Scan for the cell matching the given text and deliver its (X, Y) coordinate at center. 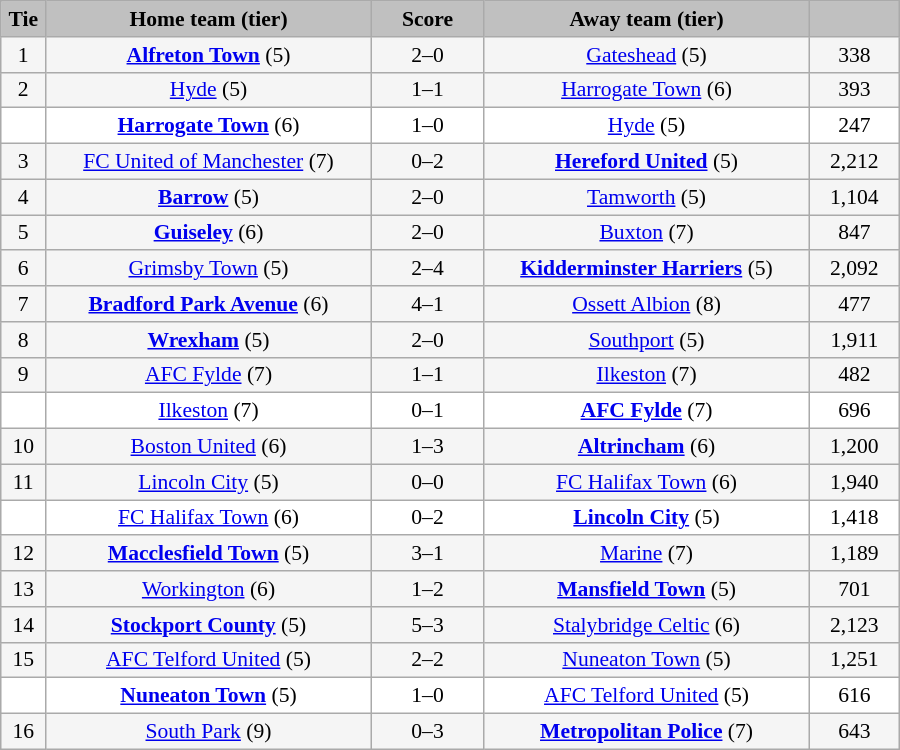
Altrincham (6) (647, 447)
South Park (9) (209, 732)
Metropolitan Police (7) (647, 732)
2,212 (854, 162)
1,104 (854, 197)
0–1 (427, 411)
Wrexham (5) (209, 340)
Alfreton Town (5) (209, 55)
1,189 (854, 554)
FC United of Manchester (7) (209, 162)
643 (854, 732)
Tie (24, 19)
Southport (5) (647, 340)
Stalybridge Celtic (6) (647, 625)
Boston United (6) (209, 447)
Mansfield Town (5) (647, 589)
3–1 (427, 554)
13 (24, 589)
5 (24, 233)
5–3 (427, 625)
Barrow (5) (209, 197)
1 (24, 55)
701 (854, 589)
Marine (7) (647, 554)
Away team (tier) (647, 19)
2,123 (854, 625)
3 (24, 162)
7 (24, 304)
Tamworth (5) (647, 197)
Gateshead (5) (647, 55)
4 (24, 197)
338 (854, 55)
1–3 (427, 447)
Guiseley (6) (209, 233)
Bradford Park Avenue (6) (209, 304)
Home team (tier) (209, 19)
Kidderminster Harriers (5) (647, 269)
Macclesfield Town (5) (209, 554)
1,251 (854, 660)
0–0 (427, 482)
11 (24, 482)
2–2 (427, 660)
15 (24, 660)
2 (24, 90)
1,940 (854, 482)
Score (427, 19)
477 (854, 304)
Workington (6) (209, 589)
14 (24, 625)
4–1 (427, 304)
Buxton (7) (647, 233)
1,418 (854, 518)
1–2 (427, 589)
616 (854, 696)
247 (854, 126)
2,092 (854, 269)
Grimsby Town (5) (209, 269)
1,200 (854, 447)
16 (24, 732)
0–3 (427, 732)
6 (24, 269)
482 (854, 375)
Hereford United (5) (647, 162)
2–4 (427, 269)
10 (24, 447)
Ossett Albion (8) (647, 304)
12 (24, 554)
8 (24, 340)
9 (24, 375)
1,911 (854, 340)
847 (854, 233)
393 (854, 90)
696 (854, 411)
Stockport County (5) (209, 625)
